Locate the cell with the specified text and output its (x, y) center coordinate. 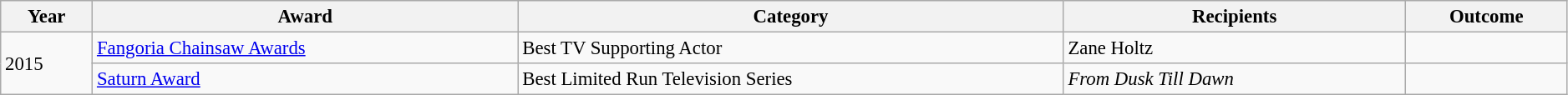
Recipients (1235, 17)
Best Limited Run Television Series (790, 79)
Category (790, 17)
Award (306, 17)
Outcome (1486, 17)
Best TV Supporting Actor (790, 48)
Fangoria Chainsaw Awards (306, 48)
From Dusk Till Dawn (1235, 79)
Saturn Award (306, 79)
Zane Holtz (1235, 48)
Year (47, 17)
2015 (47, 63)
